Capture the cell that displays the provided text and extract its (X, Y) central coordinate. 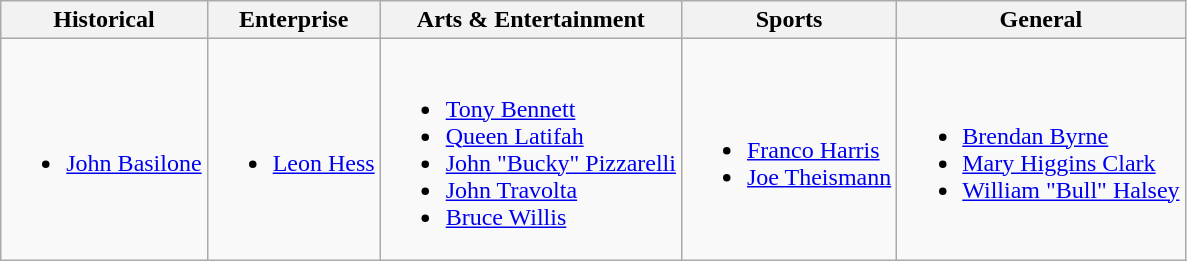
John Basilone (104, 150)
Arts & Entertainment (530, 20)
Enterprise (294, 20)
Tony BennettQueen LatifahJohn "Bucky" PizzarelliJohn TravoltaBruce Willis (530, 150)
Historical (104, 20)
Sports (788, 20)
Brendan ByrneMary Higgins ClarkWilliam "Bull" Halsey (1041, 150)
Leon Hess (294, 150)
General (1041, 20)
Franco HarrisJoe Theismann (788, 150)
